Locate the cell with the specified text and output its [x, y] center coordinate. 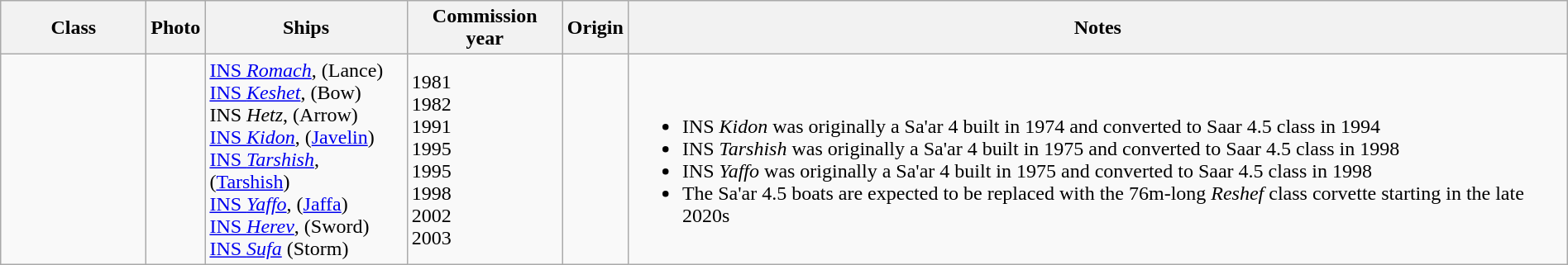
Ships [306, 28]
Notes [1097, 28]
Origin [595, 28]
INS Romach, (Lance)INS Keshet, (Bow)INS Hetz, (Arrow)INS Kidon, (Javelin)INS Tarshish, (Tarshish)INS Yaffo, (Jaffa)INS Herev, (Sword)INS Sufa (Storm) [306, 159]
Photo [175, 28]
Commission year [485, 28]
Class [74, 28]
19811982199119951995199820022003 [485, 159]
